Provide the (x, y) coordinate of the cell's center where the given text is located.  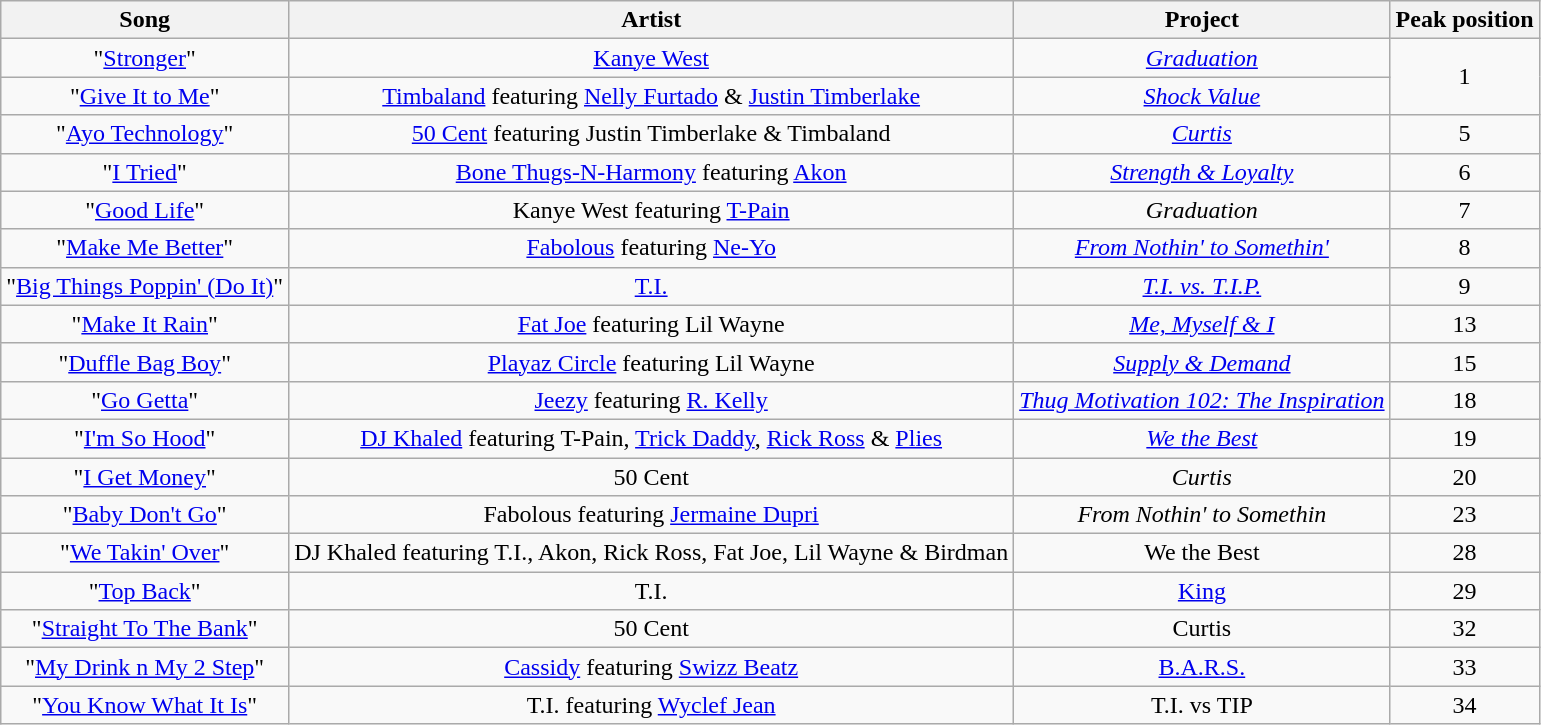
T.I. vs TIP (1202, 705)
Timbaland featuring Nelly Furtado & Justin Timberlake (652, 96)
Fat Joe featuring Lil Wayne (652, 324)
Kanye West featuring T-Pain (652, 210)
18 (1464, 400)
"Stronger" (145, 58)
Strength & Loyalty (1202, 172)
Playaz Circle featuring Lil Wayne (652, 362)
"Duffle Bag Boy" (145, 362)
Shock Value (1202, 96)
13 (1464, 324)
King (1202, 591)
19 (1464, 438)
Cassidy featuring Swizz Beatz (652, 667)
28 (1464, 553)
29 (1464, 591)
33 (1464, 667)
Fabolous featuring Jermaine Dupri (652, 515)
T.I. featuring Wyclef Jean (652, 705)
DJ Khaled featuring T-Pain, Trick Daddy, Rick Ross & Plies (652, 438)
"Top Back" (145, 591)
"Good Life" (145, 210)
From Nothin' to Somethin (1202, 515)
"Make It Rain" (145, 324)
"Ayo Technology" (145, 134)
Song (145, 20)
T.I. vs. T.I.P. (1202, 286)
34 (1464, 705)
"We Takin' Over" (145, 553)
Thug Motivation 102: The Inspiration (1202, 400)
32 (1464, 629)
Peak position (1464, 20)
"Give It to Me" (145, 96)
"Make Me Better" (145, 248)
"Straight To The Bank" (145, 629)
"You Know What It Is" (145, 705)
7 (1464, 210)
Artist (652, 20)
"I'm So Hood" (145, 438)
Fabolous featuring Ne-Yo (652, 248)
15 (1464, 362)
"Baby Don't Go" (145, 515)
"I Tried" (145, 172)
5 (1464, 134)
"Big Things Poppin' (Do It)" (145, 286)
Kanye West (652, 58)
Supply & Demand (1202, 362)
Jeezy featuring R. Kelly (652, 400)
20 (1464, 477)
50 Cent featuring Justin Timberlake & Timbaland (652, 134)
6 (1464, 172)
DJ Khaled featuring T.I., Akon, Rick Ross, Fat Joe, Lil Wayne & Birdman (652, 553)
From Nothin' to Somethin' (1202, 248)
Me, Myself & I (1202, 324)
"Go Getta" (145, 400)
B.A.R.S. (1202, 667)
9 (1464, 286)
8 (1464, 248)
Bone Thugs-N-Harmony featuring Akon (652, 172)
"My Drink n My 2 Step" (145, 667)
1 (1464, 77)
"I Get Money" (145, 477)
Project (1202, 20)
23 (1464, 515)
